Find where the given text appears and provide that cell's center as [x, y] coordinate. 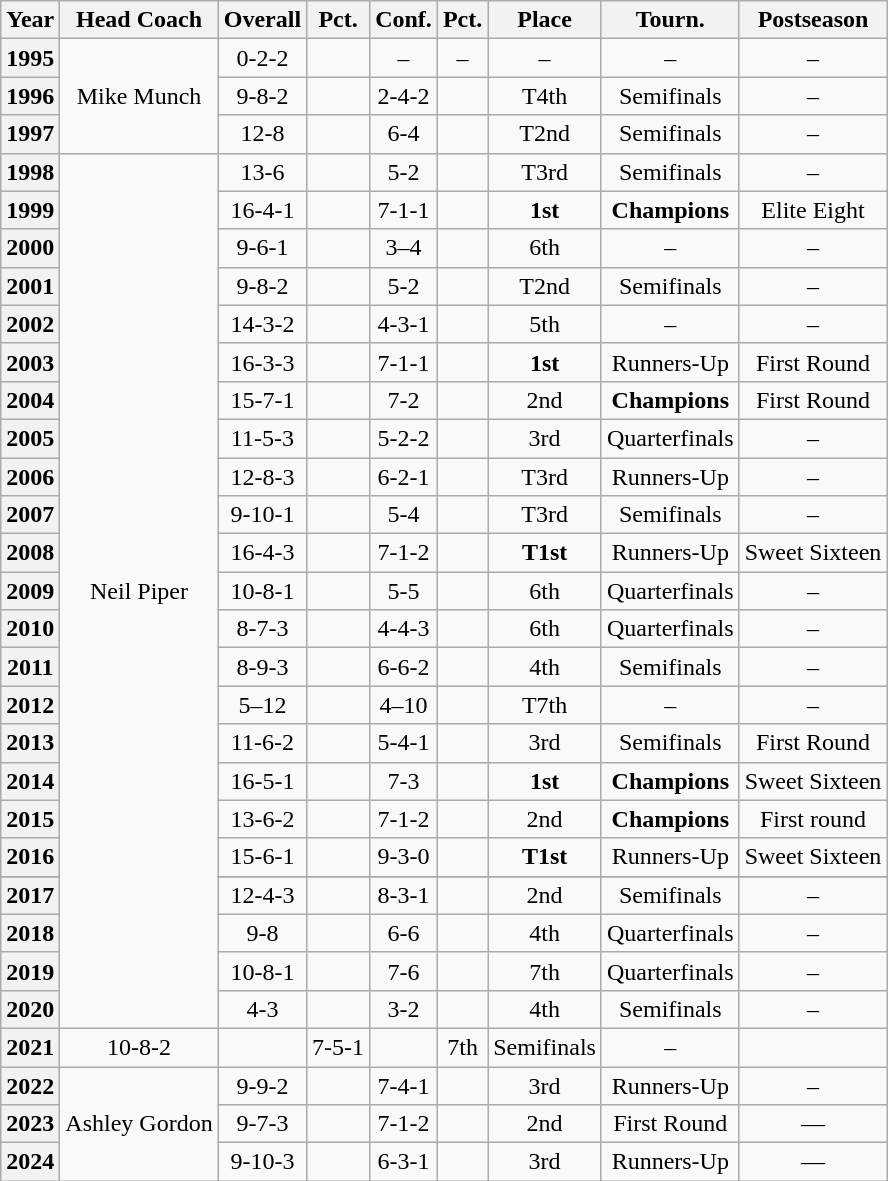
5th [545, 324]
5-5 [404, 591]
2019 [30, 971]
2014 [30, 781]
1999 [30, 210]
First round [813, 819]
0-2-2 [262, 58]
2011 [30, 667]
4-4-3 [404, 629]
2012 [30, 705]
7-5-1 [338, 1047]
4-3-1 [404, 324]
8-3-1 [404, 895]
7-4-1 [404, 1085]
4-3 [262, 1009]
9-7-3 [262, 1124]
1998 [30, 172]
2-4-2 [404, 96]
6-6 [404, 933]
9-3-0 [404, 857]
2000 [30, 248]
2023 [30, 1124]
11-5-3 [262, 438]
Ashley Gordon [139, 1123]
12-8-3 [262, 477]
2003 [30, 362]
2010 [30, 629]
8-7-3 [262, 629]
Neil Piper [139, 590]
13-6 [262, 172]
9-10-3 [262, 1162]
2021 [30, 1047]
6-2-1 [404, 477]
Tourn. [670, 20]
2002 [30, 324]
8-9-3 [262, 667]
2022 [30, 1085]
12-4-3 [262, 895]
2007 [30, 515]
15-7-1 [262, 400]
Mike Munch [139, 96]
2016 [30, 857]
7-3 [404, 781]
2006 [30, 477]
2024 [30, 1162]
5-2-2 [404, 438]
1996 [30, 96]
Year [30, 20]
2008 [30, 553]
2017 [30, 895]
16-5-1 [262, 781]
2020 [30, 1009]
T4th [545, 96]
9-6-1 [262, 248]
5–12 [262, 705]
12-8 [262, 134]
Head Coach [139, 20]
2001 [30, 286]
2015 [30, 819]
5-4 [404, 515]
Place [545, 20]
15-6-1 [262, 857]
16-4-3 [262, 553]
11-6-2 [262, 743]
2009 [30, 591]
16-4-1 [262, 210]
Overall [262, 20]
2005 [30, 438]
7-6 [404, 971]
Postseason [813, 20]
1995 [30, 58]
2013 [30, 743]
6-6-2 [404, 667]
10-8-2 [139, 1047]
1997 [30, 134]
14-3-2 [262, 324]
4–10 [404, 705]
9-8 [262, 933]
T7th [545, 705]
7-2 [404, 400]
6-4 [404, 134]
3-2 [404, 1009]
9-9-2 [262, 1085]
3–4 [404, 248]
16-3-3 [262, 362]
9-10-1 [262, 515]
2004 [30, 400]
13-6-2 [262, 819]
Elite Eight [813, 210]
Conf. [404, 20]
2018 [30, 933]
5-4-1 [404, 743]
6-3-1 [404, 1162]
